Capture the cell that displays the provided text and extract its [X, Y] central coordinate. 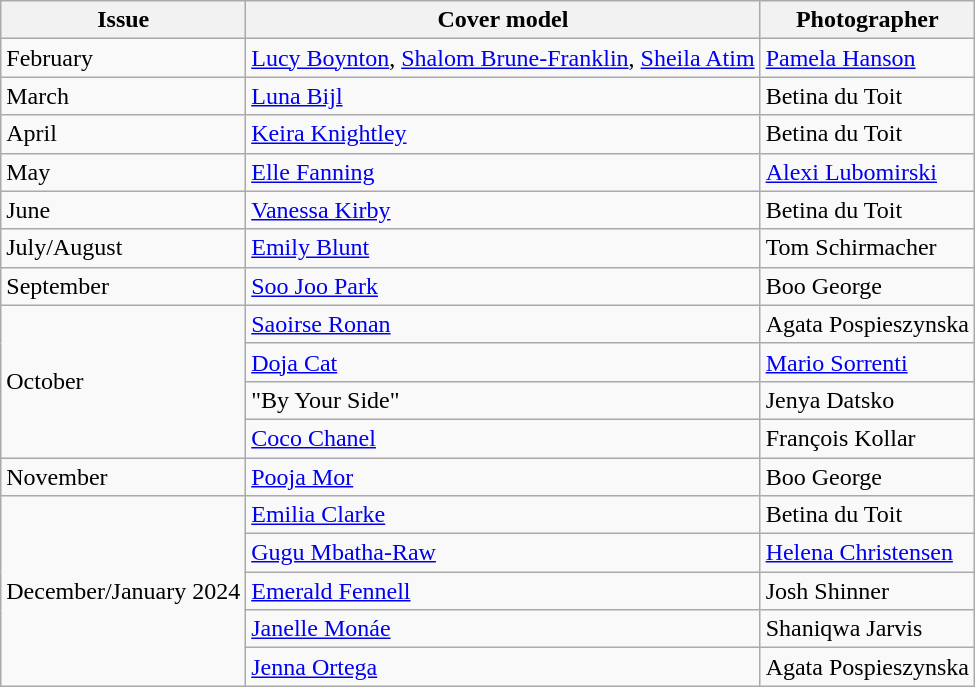
Pooja Mor [503, 477]
Coco Chanel [503, 438]
Saoirse Ronan [503, 324]
François Kollar [867, 438]
May [124, 172]
Emilia Clarke [503, 515]
September [124, 286]
November [124, 477]
"By Your Side" [503, 400]
Vanessa Kirby [503, 210]
July/August [124, 248]
Gugu Mbatha-Raw [503, 553]
Doja Cat [503, 362]
Alexi Lubomirski [867, 172]
Cover model [503, 20]
Photographer [867, 20]
Josh Shinner [867, 591]
Emily Blunt [503, 248]
Keira Knightley [503, 134]
Emerald Fennell [503, 591]
Jenya Datsko [867, 400]
March [124, 96]
Helena Christensen [867, 553]
Janelle Monáe [503, 629]
February [124, 58]
Elle Fanning [503, 172]
Issue [124, 20]
Soo Joo Park [503, 286]
December/January 2024 [124, 591]
April [124, 134]
Jenna Ortega [503, 667]
Pamela Hanson [867, 58]
October [124, 381]
Luna Bijl [503, 96]
Tom Schirmacher [867, 248]
Mario Sorrenti [867, 362]
June [124, 210]
Shaniqwa Jarvis [867, 629]
Lucy Boynton, Shalom Brune-Franklin, Sheila Atim [503, 58]
